Return [x, y] of the center of cell containing provided text 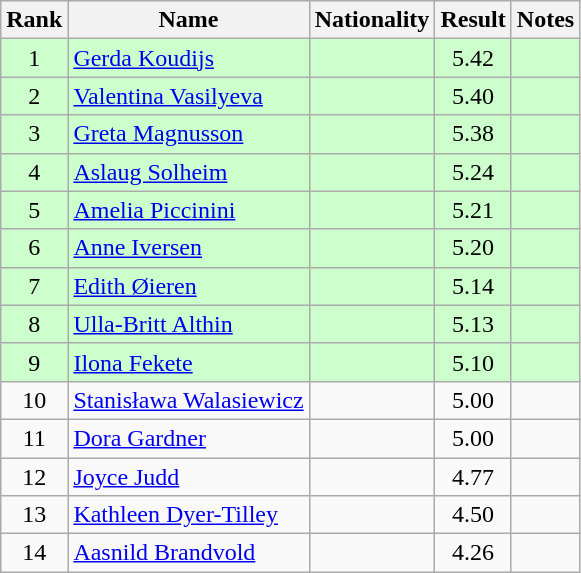
5.13 [473, 324]
Nationality [372, 20]
5.10 [473, 362]
Notes [545, 20]
4 [34, 172]
4.26 [473, 553]
4.50 [473, 515]
14 [34, 553]
Edith Øieren [188, 286]
12 [34, 477]
1 [34, 58]
Kathleen Dyer-Tilley [188, 515]
Anne Iversen [188, 248]
5.40 [473, 96]
5.24 [473, 172]
Valentina Vasilyeva [188, 96]
5.38 [473, 134]
8 [34, 324]
Stanisława Walasiewicz [188, 400]
9 [34, 362]
Amelia Piccinini [188, 210]
13 [34, 515]
7 [34, 286]
Joyce Judd [188, 477]
Aslaug Solheim [188, 172]
3 [34, 134]
6 [34, 248]
2 [34, 96]
Dora Gardner [188, 438]
4.77 [473, 477]
5.21 [473, 210]
Rank [34, 20]
5.42 [473, 58]
5.14 [473, 286]
Name [188, 20]
Gerda Koudijs [188, 58]
11 [34, 438]
Greta Magnusson [188, 134]
Aasnild Brandvold [188, 553]
5 [34, 210]
10 [34, 400]
Result [473, 20]
Ilona Fekete [188, 362]
Ulla-Britt Althin [188, 324]
5.20 [473, 248]
